Provide the [X, Y] coordinate of the cell's center where the given text is located.  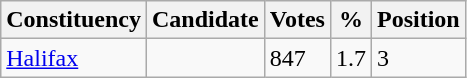
847 [297, 58]
1.7 [350, 58]
3 [418, 58]
Votes [297, 20]
Candidate [205, 20]
% [350, 20]
Position [418, 20]
Halifax [74, 58]
Constituency [74, 20]
